Extract the (X, Y) coordinate from the center of the cell holding the provided text.  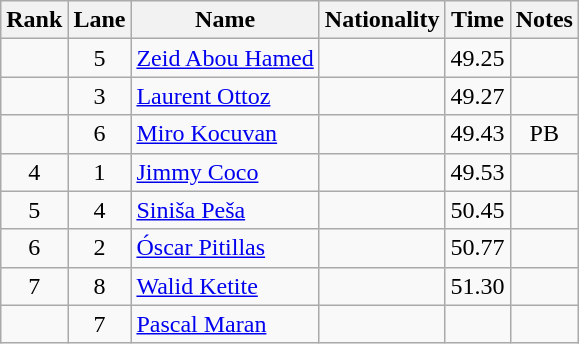
Pascal Maran (225, 324)
Walid Ketite (225, 286)
PB (544, 134)
Time (478, 20)
2 (100, 248)
1 (100, 172)
49.27 (478, 96)
Zeid Abou Hamed (225, 58)
Óscar Pitillas (225, 248)
Lane (100, 20)
Miro Kocuvan (225, 134)
Siniša Peša (225, 210)
Notes (544, 20)
Rank (34, 20)
Laurent Ottoz (225, 96)
Nationality (382, 20)
51.30 (478, 286)
50.45 (478, 210)
3 (100, 96)
49.25 (478, 58)
50.77 (478, 248)
Name (225, 20)
49.53 (478, 172)
49.43 (478, 134)
Jimmy Coco (225, 172)
8 (100, 286)
